Detect which cell encompasses the target text, then output its (x, y) center coordinate. 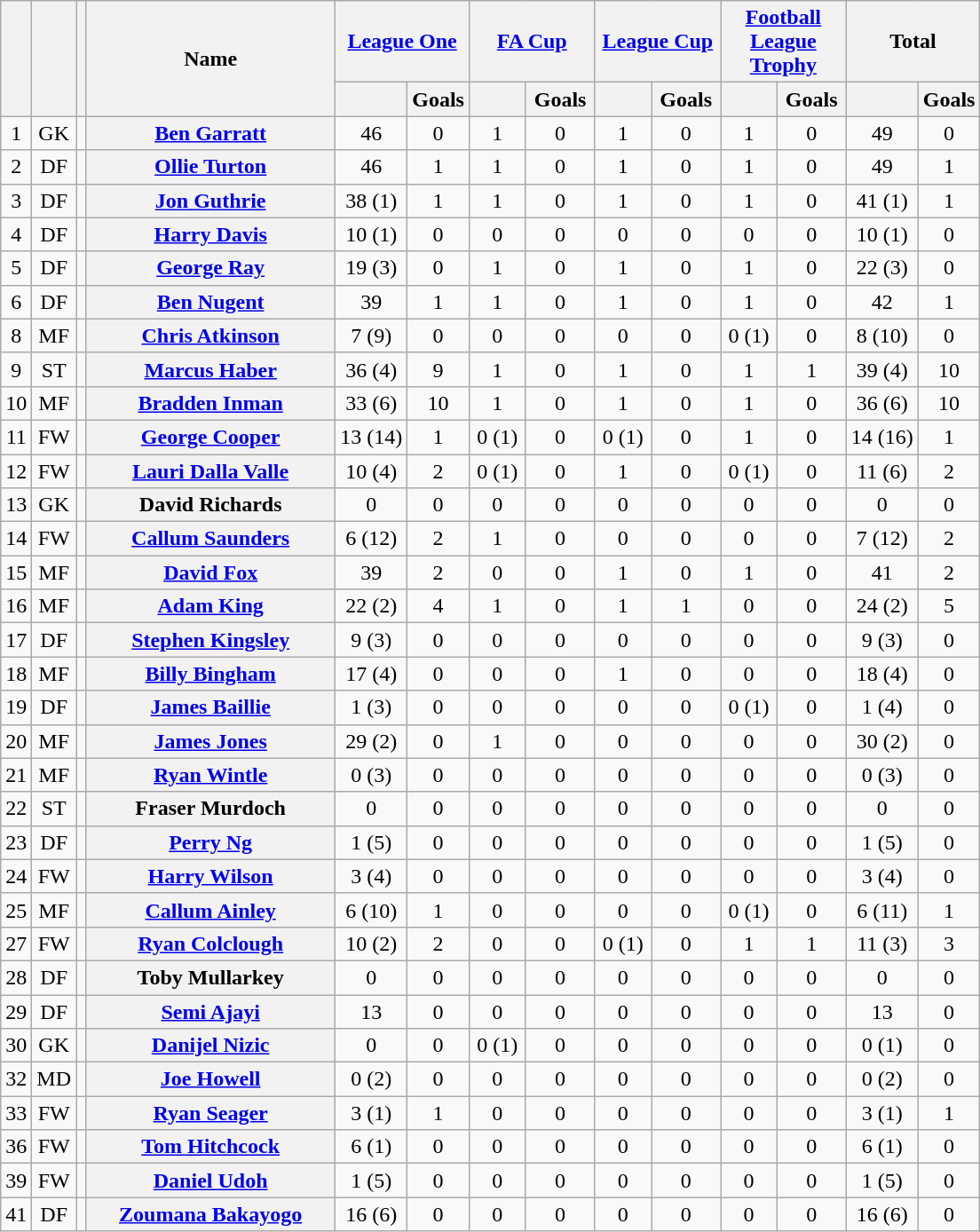
Ben Garratt (211, 133)
30 (2) (882, 741)
Marcus Haber (211, 369)
Ben Nugent (211, 302)
24 (2) (882, 606)
27 (16, 944)
David Richards (211, 505)
19 (16, 707)
Fraser Murdoch (211, 809)
23 (16, 842)
19 (3) (371, 268)
Danijel Nizic (211, 1046)
Football League Trophy (784, 42)
20 (16, 741)
18 (16, 674)
Total (913, 42)
Adam King (211, 606)
Stephen Kingsley (211, 640)
Callum Ainley (211, 910)
Daniel Udoh (211, 1181)
14 (16) (882, 437)
6 (12) (371, 539)
36 (4) (371, 369)
21 (16, 775)
Ollie Turton (211, 167)
6 (16, 302)
11 (16, 437)
11 (3) (882, 944)
25 (16, 910)
Bradden Inman (211, 403)
Lauri Dalla Valle (211, 471)
22 (3) (882, 268)
Ryan Wintle (211, 775)
28 (16, 977)
6 (11) (882, 910)
30 (16, 1046)
11 (6) (882, 471)
33 (16, 1113)
15 (16, 573)
8 (10) (882, 336)
42 (882, 302)
George Ray (211, 268)
29 (16, 1011)
David Fox (211, 573)
Callum Saunders (211, 539)
39 (4) (882, 369)
29 (2) (371, 741)
League Cup (658, 42)
George Cooper (211, 437)
Tom Hitchcock (211, 1147)
6 (10) (371, 910)
10 (2) (371, 944)
Harry Wilson (211, 876)
13 (14) (371, 437)
Zoumana Bakayogo (211, 1214)
12 (16, 471)
7 (9) (371, 336)
Name (211, 59)
7 (12) (882, 539)
League One (403, 42)
Billy Bingham (211, 674)
17 (16, 640)
32 (16, 1079)
Ryan Colclough (211, 944)
MD (54, 1079)
16 (16, 606)
18 (4) (882, 674)
10 (4) (371, 471)
22 (16, 809)
14 (16, 539)
36 (16, 1147)
Toby Mullarkey (211, 977)
Perry Ng (211, 842)
38 (1) (371, 201)
Chris Atkinson (211, 336)
James Jones (211, 741)
Jon Guthrie (211, 201)
Semi Ajayi (211, 1011)
22 (2) (371, 606)
FA Cup (532, 42)
James Baillie (211, 707)
17 (4) (371, 674)
1 (3) (371, 707)
33 (6) (371, 403)
1 (4) (882, 707)
Harry Davis (211, 234)
Ryan Seager (211, 1113)
8 (16, 336)
36 (6) (882, 403)
24 (16, 876)
41 (1) (882, 201)
Joe Howell (211, 1079)
